Determine the (x, y) coordinate at the center of the cell enclosing the given text.  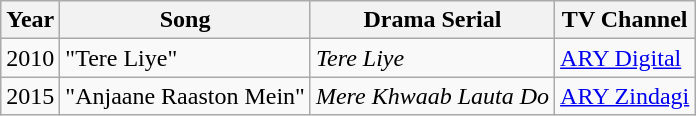
Song (186, 20)
ARY Zindagi (625, 96)
Drama Serial (432, 20)
Tere Liye (432, 58)
2010 (30, 58)
TV Channel (625, 20)
Mere Khwaab Lauta Do (432, 96)
ARY Digital (625, 58)
"Tere Liye" (186, 58)
Year (30, 20)
"Anjaane Raaston Mein" (186, 96)
2015 (30, 96)
